Search for the cell housing the specified text and yield its (x, y) center coordinate. 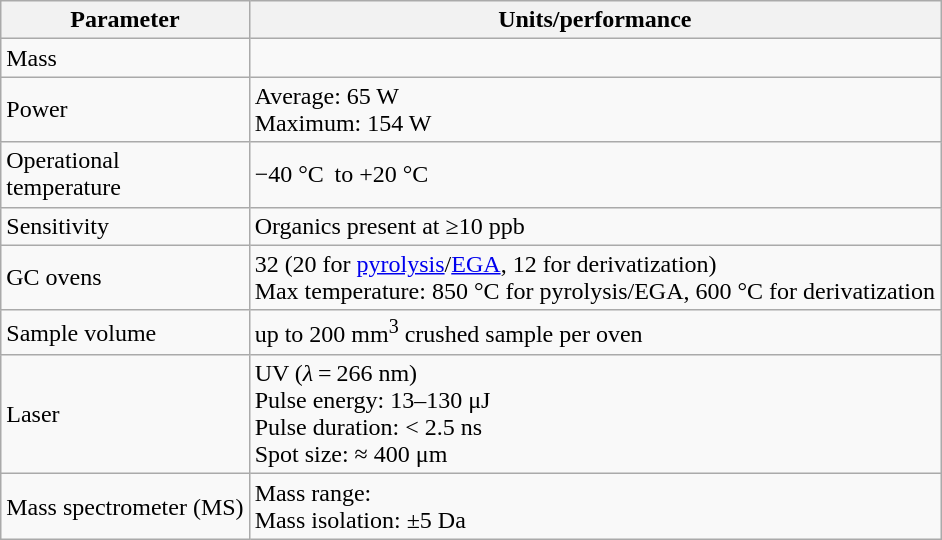
Operationaltemperature (125, 174)
UV (λ = 266 nm) Pulse energy: 13–130 μJ Pulse duration: < 2.5 ns Spot size: ≈ 400 μm (594, 414)
GC ovens (125, 278)
Sensitivity (125, 226)
Parameter (125, 20)
32 (20 for pyrolysis/EGA, 12 for derivatization)Max temperature: 850 °C for pyrolysis/EGA, 600 °C for derivatization (594, 278)
Laser (125, 414)
Mass (125, 58)
up to 200 mm3 crushed sample per oven (594, 332)
Mass range: Mass isolation: ±5 Da (594, 506)
Sample volume (125, 332)
Mass spectrometer (MS) (125, 506)
Units/performance (594, 20)
−40 °C to +20 °C (594, 174)
Organics present at ≥10 ppb (594, 226)
Average: 65 W Maximum: 154 W (594, 110)
Power (125, 110)
